Locate the cell with the specified text and output its (X, Y) center coordinate. 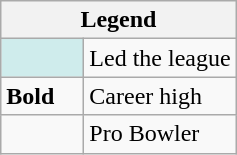
Career high (160, 96)
Legend (118, 20)
Pro Bowler (160, 134)
Bold (42, 96)
Led the league (160, 58)
